Determine the (x, y) coordinate at the center of the cell enclosing the given text.  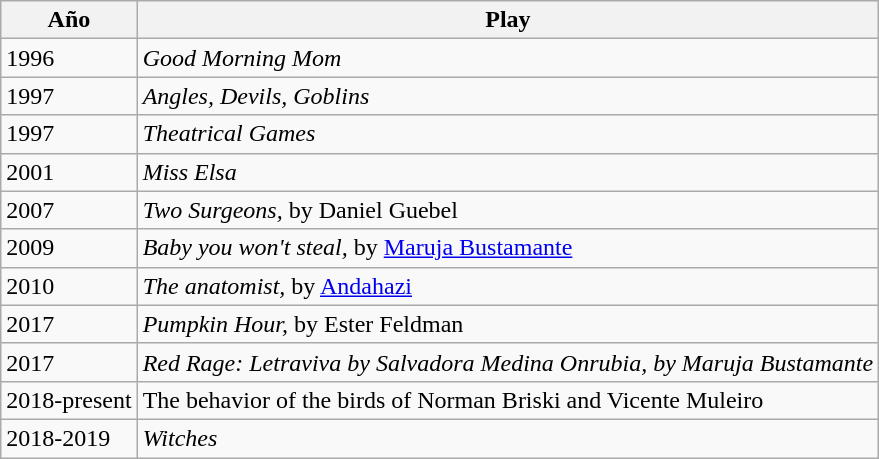
Red Rage: Letraviva by Salvadora Medina Onrubia, by Maruja Bustamante (508, 362)
Pumpkin Hour, by Ester Feldman (508, 324)
The behavior of the birds of Norman Briski and Vicente Muleiro (508, 400)
2001 (69, 172)
2018-present (69, 400)
1996 (69, 58)
Witches (508, 438)
Año (69, 20)
Two Surgeons, by Daniel Guebel (508, 210)
2018-2019 (69, 438)
Baby you won't steal, by Maruja Bustamante (508, 248)
Miss Elsa (508, 172)
Theatrical Games (508, 134)
2007 (69, 210)
Angles, Devils, Goblins (508, 96)
2010 (69, 286)
2009 (69, 248)
The anatomist, by Andahazi (508, 286)
Play (508, 20)
Good Morning Mom (508, 58)
